Return (X, Y) of the center of cell containing provided text 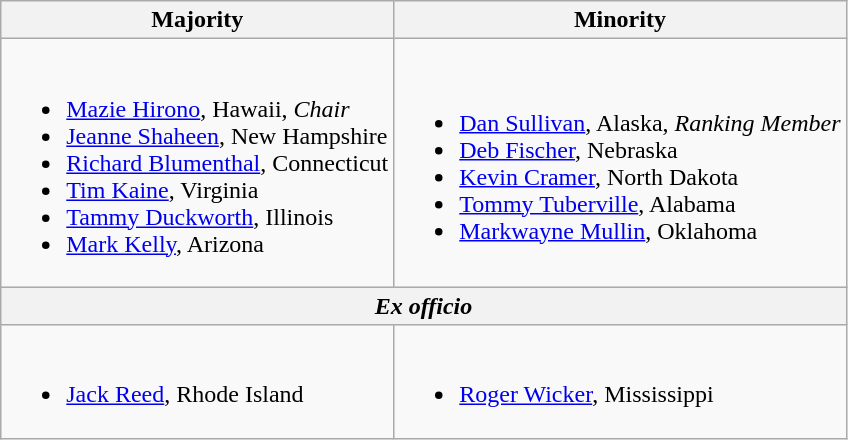
Dan Sullivan, Alaska, Ranking MemberDeb Fischer, NebraskaKevin Cramer, North DakotaTommy Tuberville, AlabamaMarkwayne Mullin, Oklahoma (620, 163)
Minority (620, 20)
Ex officio (424, 306)
Roger Wicker, Mississippi (620, 382)
Majority (198, 20)
Jack Reed, Rhode Island (198, 382)
